Return [x, y] of the center of cell containing provided text 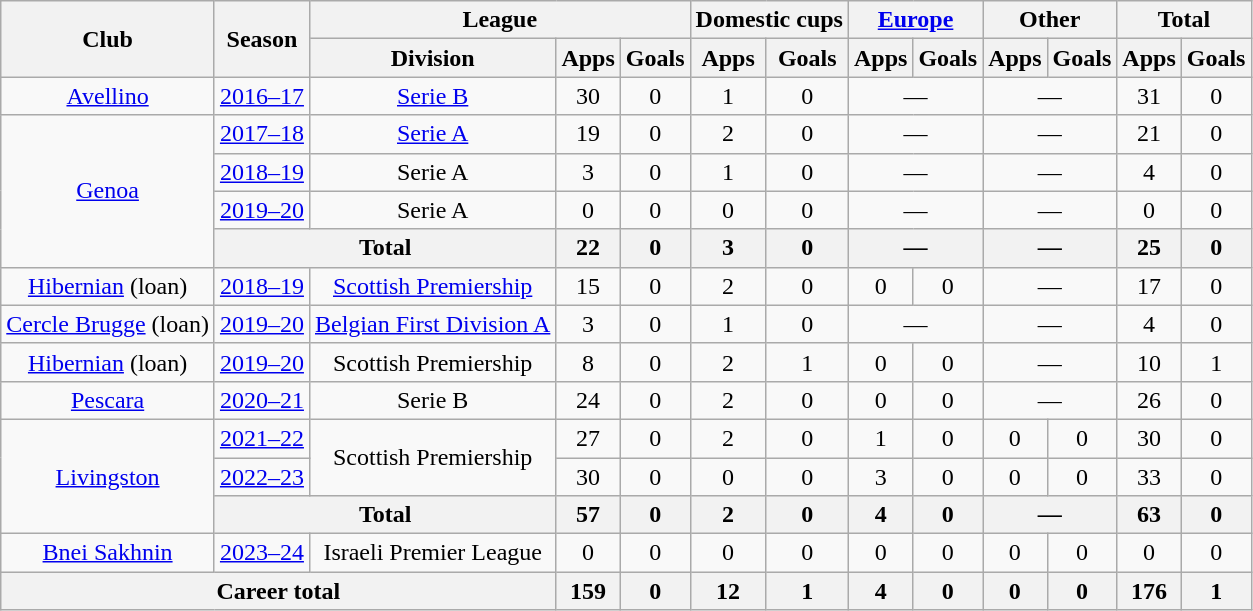
Other [1050, 20]
Club [108, 39]
2016–17 [262, 96]
2023–24 [262, 553]
17 [1149, 286]
57 [588, 515]
2017–18 [262, 134]
Division [432, 58]
Israeli Premier League [432, 553]
33 [1149, 477]
27 [588, 438]
12 [728, 591]
25 [1149, 248]
Domestic cups [769, 20]
26 [1149, 400]
2020–21 [262, 400]
Season [262, 39]
10 [1149, 362]
Bnei Sakhnin [108, 553]
2021–22 [262, 438]
Livingston [108, 476]
Career total [278, 591]
Pescara [108, 400]
19 [588, 134]
2022–23 [262, 477]
63 [1149, 515]
Genoa [108, 191]
15 [588, 286]
League [500, 20]
176 [1149, 591]
159 [588, 591]
Avellino [108, 96]
Cercle Brugge (loan) [108, 324]
24 [588, 400]
31 [1149, 96]
21 [1149, 134]
Europe [915, 20]
22 [588, 248]
Belgian First Division A [432, 324]
8 [588, 362]
